Locate the cell with the specified text and output its (x, y) center coordinate. 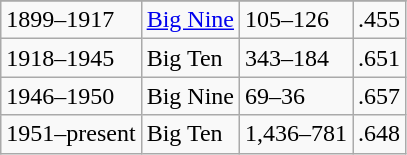
.455 (380, 20)
1951–present (71, 134)
1,436–781 (296, 134)
1899–1917 (71, 20)
.651 (380, 58)
105–126 (296, 20)
343–184 (296, 58)
.657 (380, 96)
1946–1950 (71, 96)
.648 (380, 134)
1918–1945 (71, 58)
69–36 (296, 96)
